Provide the [X, Y] coordinate of the cell's center where the given text is located.  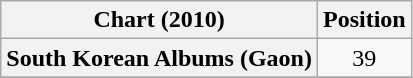
South Korean Albums (Gaon) [160, 58]
Position [364, 20]
39 [364, 58]
Chart (2010) [160, 20]
